Find where the given text appears and provide that cell's center as (X, Y) coordinate. 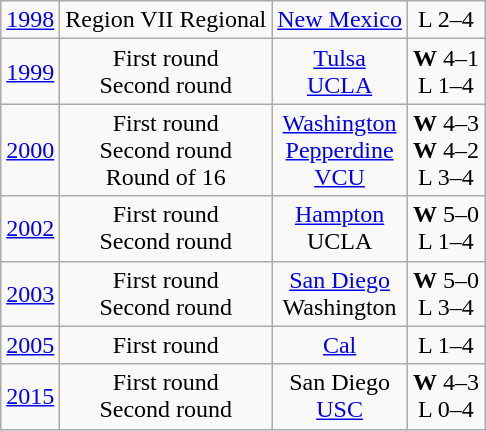
2002 (30, 228)
TulsaUCLA (340, 72)
WashingtonPepperdineVCU (340, 150)
W 5–0L 1–4 (446, 228)
W 4–3W 4–2L 3–4 (446, 150)
Cal (340, 345)
First round (166, 345)
2015 (30, 396)
1999 (30, 72)
Region VII Regional (166, 20)
First roundSecond roundRound of 16 (166, 150)
HamptonUCLA (340, 228)
L 1–4 (446, 345)
San DiegoWashington (340, 294)
W 4–3L 0–4 (446, 396)
W 4–1L 1–4 (446, 72)
L 2–4 (446, 20)
2003 (30, 294)
San DiegoUSC (340, 396)
2000 (30, 150)
New Mexico (340, 20)
W 5–0L 3–4 (446, 294)
1998 (30, 20)
2005 (30, 345)
